Extract the [x, y] coordinate from the center of the cell holding the provided text.  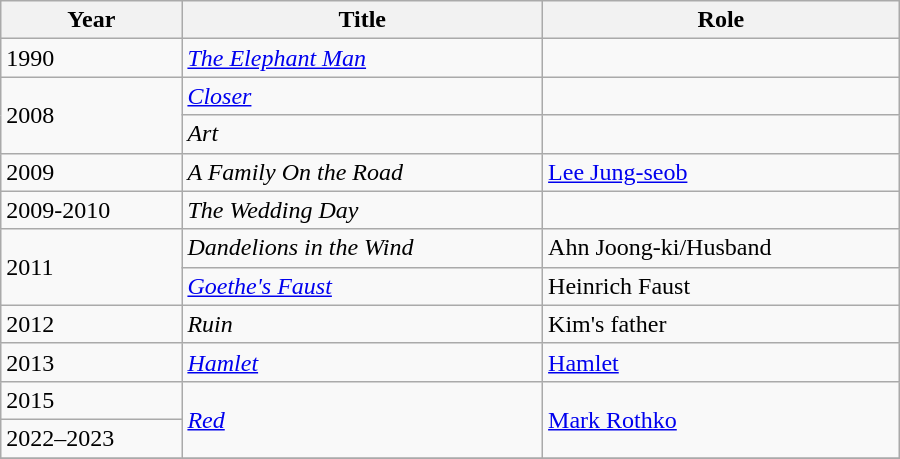
2013 [92, 362]
Heinrich Faust [722, 286]
2009 [92, 172]
Lee Jung-seob [722, 172]
Dandelions in the Wind [362, 248]
A Family On the Road [362, 172]
The Wedding Day [362, 210]
Year [92, 20]
2009-2010 [92, 210]
Closer [362, 96]
Ahn Joong-ki/Husband [722, 248]
Mark Rothko [722, 419]
Ruin [362, 324]
Title [362, 20]
Kim's father [722, 324]
2015 [92, 400]
2008 [92, 115]
1990 [92, 58]
2022–2023 [92, 438]
2012 [92, 324]
Red [362, 419]
2011 [92, 267]
Role [722, 20]
Art [362, 134]
Goethe's Faust [362, 286]
The Elephant Man [362, 58]
